Determine the (X, Y) coordinate at the center of the cell enclosing the given text.  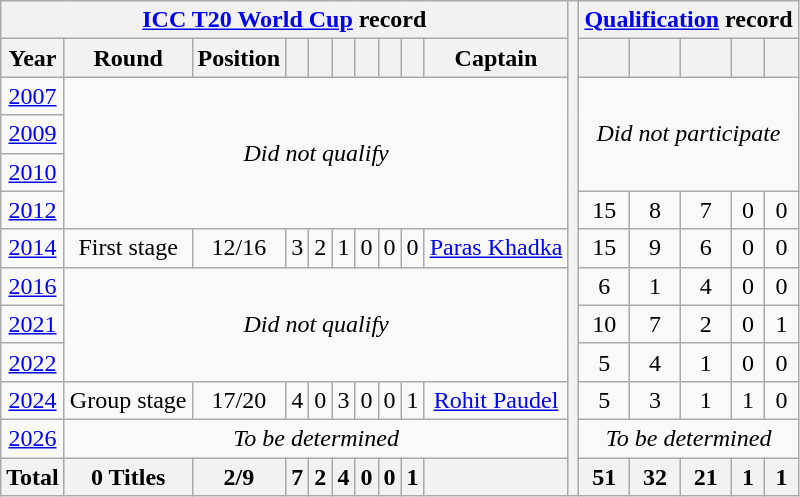
2/9 (239, 477)
2009 (33, 134)
21 (706, 477)
Group stage (128, 400)
Round (128, 58)
ICC T20 World Cup record (284, 20)
2010 (33, 172)
Qualification record (688, 20)
Did not participate (688, 134)
12/16 (239, 248)
2022 (33, 362)
51 (604, 477)
2021 (33, 324)
8 (656, 210)
2007 (33, 96)
2016 (33, 286)
10 (604, 324)
2014 (33, 248)
17/20 (239, 400)
32 (656, 477)
Year (33, 58)
9 (656, 248)
2012 (33, 210)
Position (239, 58)
0 Titles (128, 477)
Rohit Paudel (496, 400)
Total (33, 477)
2026 (33, 438)
Paras Khadka (496, 248)
First stage (128, 248)
2024 (33, 400)
Captain (496, 58)
